Output the (x, y) coordinate of the center of the cell containing the given text.  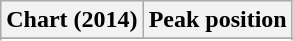
Chart (2014) (72, 20)
Peak position (218, 20)
